Identify which cell holds the provided text, then report its (x, y) central coordinate. 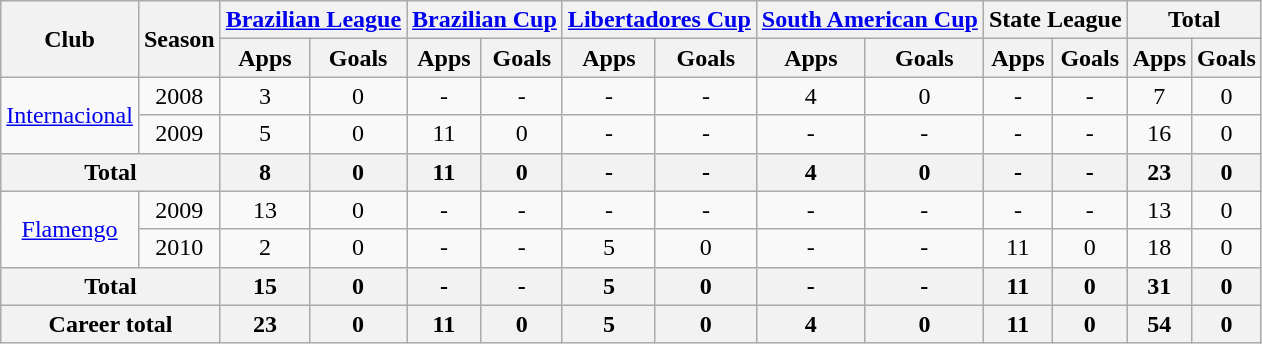
2 (264, 248)
Season (179, 39)
Career total (110, 324)
31 (1159, 286)
7 (1159, 96)
Internacional (70, 115)
Brazilian League (313, 20)
Brazilian Cup (485, 20)
54 (1159, 324)
2008 (179, 96)
18 (1159, 248)
8 (264, 172)
State League (1055, 20)
16 (1159, 134)
15 (264, 286)
3 (264, 96)
South American Cup (870, 20)
Flamengo (70, 229)
Libertadores Cup (659, 20)
2010 (179, 248)
Club (70, 39)
